Detect which cell encompasses the target text, then output its [X, Y] center coordinate. 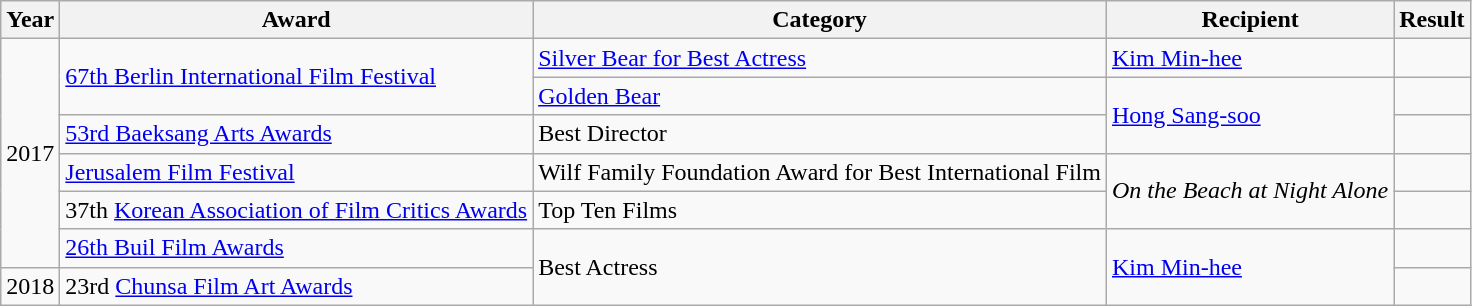
37th Korean Association of Film Critics Awards [296, 210]
Award [296, 20]
Jerusalem Film Festival [296, 172]
23rd Chunsa Film Art Awards [296, 286]
2018 [30, 286]
Best Director [820, 134]
53rd Baeksang Arts Awards [296, 134]
2017 [30, 153]
Best Actress [820, 267]
Year [30, 20]
Top Ten Films [820, 210]
Silver Bear for Best Actress [820, 58]
67th Berlin International Film Festival [296, 77]
26th Buil Film Awards [296, 248]
Recipient [1250, 20]
Category [820, 20]
Wilf Family Foundation Award for Best International Film [820, 172]
Hong Sang-soo [1250, 115]
Golden Bear [820, 96]
Result [1432, 20]
On the Beach at Night Alone [1250, 191]
